From the cell containing the given text, extract its center point as (X, Y) coordinate. 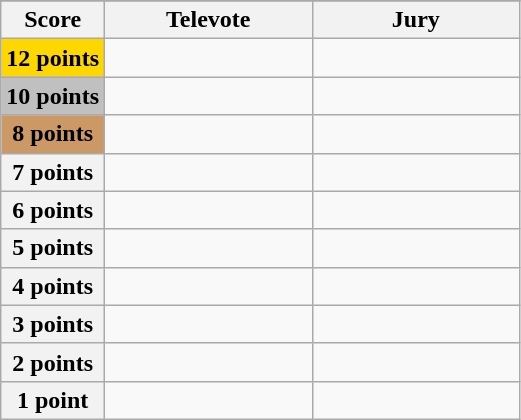
7 points (53, 172)
Televote (209, 20)
4 points (53, 286)
10 points (53, 96)
5 points (53, 248)
Score (53, 20)
12 points (53, 58)
1 point (53, 400)
8 points (53, 134)
Jury (416, 20)
3 points (53, 324)
2 points (53, 362)
6 points (53, 210)
